For the text-containing cell, return its midpoint in [X, Y] coordinate format. 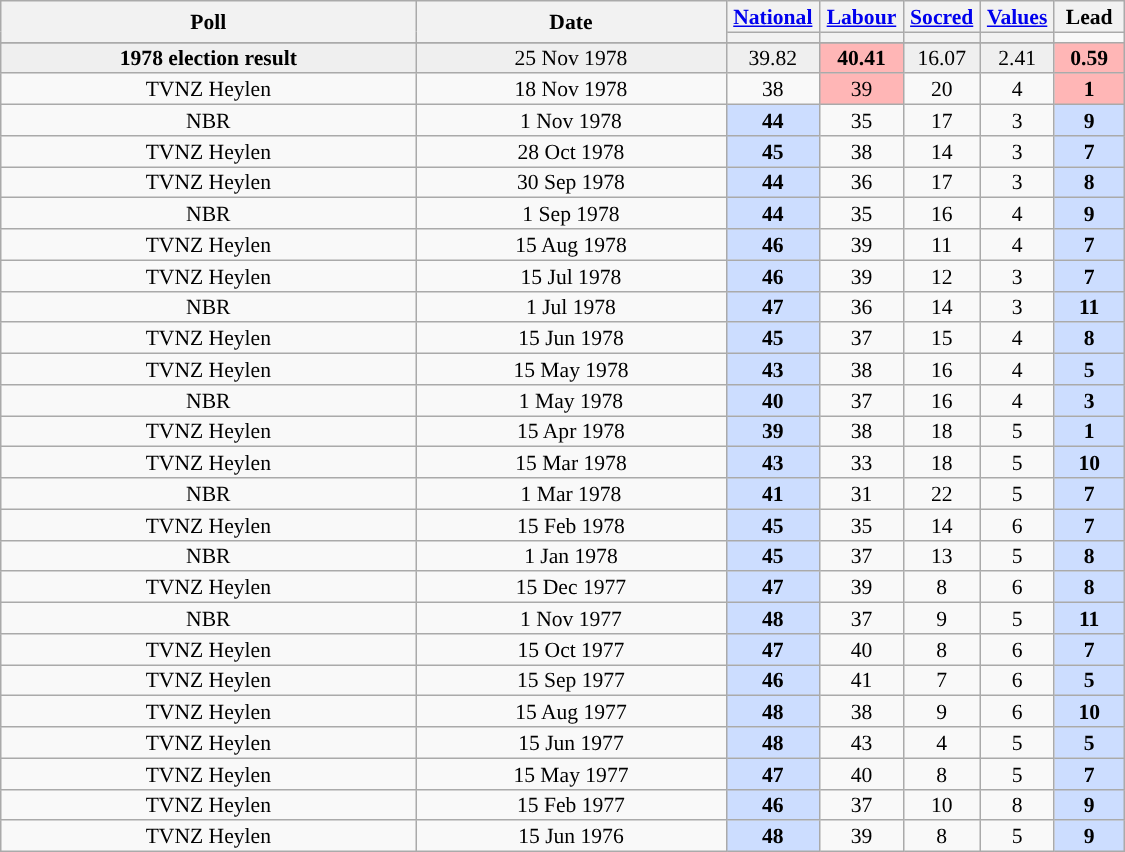
15 [942, 338]
20 [942, 90]
Values [1017, 16]
25 Nov 1978 [571, 58]
1 Jul 1978 [571, 306]
15 May 1978 [571, 370]
Labour [862, 16]
15 Sep 1977 [571, 680]
15 May 1977 [571, 774]
15 Jul 1978 [571, 276]
15 Oct 1977 [571, 650]
15 Feb 1978 [571, 524]
15 Apr 1978 [571, 432]
Socred [942, 16]
40.41 [862, 58]
1 May 1978 [571, 400]
15 Jun 1977 [571, 742]
15 Feb 1977 [571, 804]
National [773, 16]
39.82 [773, 58]
15 Dec 1977 [571, 588]
13 [942, 556]
15 Aug 1977 [571, 712]
15 Mar 1978 [571, 462]
1978 election result [208, 58]
1 Sep 1978 [571, 214]
Lead [1089, 16]
15 Jun 1978 [571, 338]
18 Nov 1978 [571, 90]
Date [571, 22]
22 [942, 494]
0.59 [1089, 58]
30 Sep 1978 [571, 182]
Poll [208, 22]
1 Nov 1977 [571, 618]
2.41 [1017, 58]
33 [862, 462]
1 Mar 1978 [571, 494]
28 Oct 1978 [571, 152]
16.07 [942, 58]
15 Aug 1978 [571, 244]
31 [862, 494]
1 Jan 1978 [571, 556]
1 Nov 1978 [571, 120]
15 Jun 1976 [571, 836]
12 [942, 276]
